Return the (X, Y) coordinate for the center point of the cell that contains the specified text.  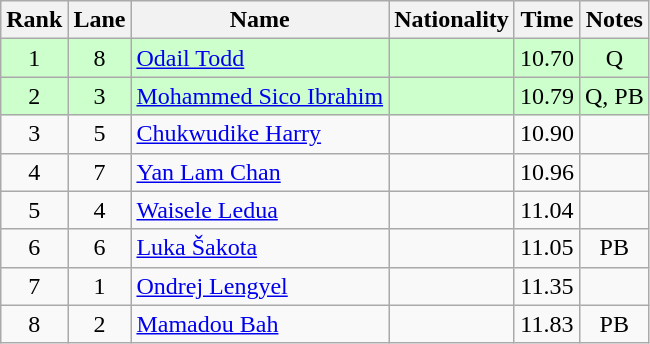
Lane (100, 20)
Luka Šakota (260, 248)
10.79 (546, 96)
Yan Lam Chan (260, 172)
Nationality (452, 20)
Name (260, 20)
Ondrej Lengyel (260, 286)
Notes (614, 20)
11.05 (546, 248)
10.90 (546, 134)
Mohammed Sico Ibrahim (260, 96)
11.04 (546, 210)
Waisele Ledua (260, 210)
Chukwudike Harry (260, 134)
10.96 (546, 172)
10.70 (546, 58)
Rank (34, 20)
Q (614, 58)
11.83 (546, 324)
Mamadou Bah (260, 324)
Odail Todd (260, 58)
Time (546, 20)
11.35 (546, 286)
Q, PB (614, 96)
